Determine the (X, Y) coordinate at the center of the cell enclosing the given text.  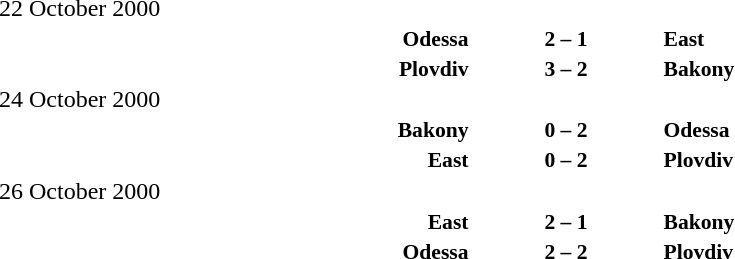
3 – 2 (566, 68)
